From the cell containing the given text, extract its center point as (X, Y) coordinate. 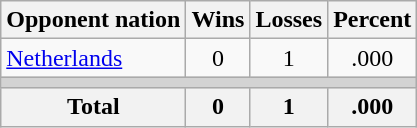
Netherlands (94, 58)
Losses (289, 20)
Opponent nation (94, 20)
Wins (218, 20)
Percent (372, 20)
Total (94, 107)
